Extract the [X, Y] coordinate from the center of the cell holding the provided text.  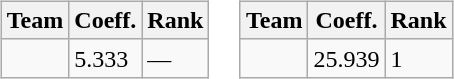
— [176, 58]
5.333 [106, 58]
1 [418, 58]
25.939 [346, 58]
